Provide the [x, y] coordinate of the cell's center where the given text is located.  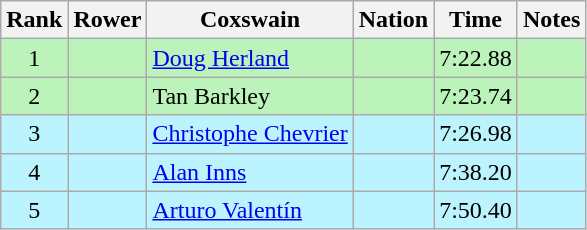
Rower [108, 20]
Notes [551, 20]
7:38.20 [476, 172]
Arturo Valentín [250, 210]
1 [34, 58]
Nation [393, 20]
7:22.88 [476, 58]
Time [476, 20]
Rank [34, 20]
7:50.40 [476, 210]
Doug Herland [250, 58]
4 [34, 172]
5 [34, 210]
7:26.98 [476, 134]
7:23.74 [476, 96]
Coxswain [250, 20]
Tan Barkley [250, 96]
Christophe Chevrier [250, 134]
2 [34, 96]
3 [34, 134]
Alan Inns [250, 172]
